From the cell containing the given text, extract its center point as [x, y] coordinate. 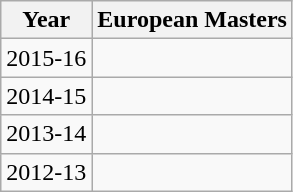
2014-15 [46, 96]
European Masters [192, 20]
Year [46, 20]
2013-14 [46, 134]
2015-16 [46, 58]
2012-13 [46, 172]
